Detect which cell encompasses the target text, then output its [X, Y] center coordinate. 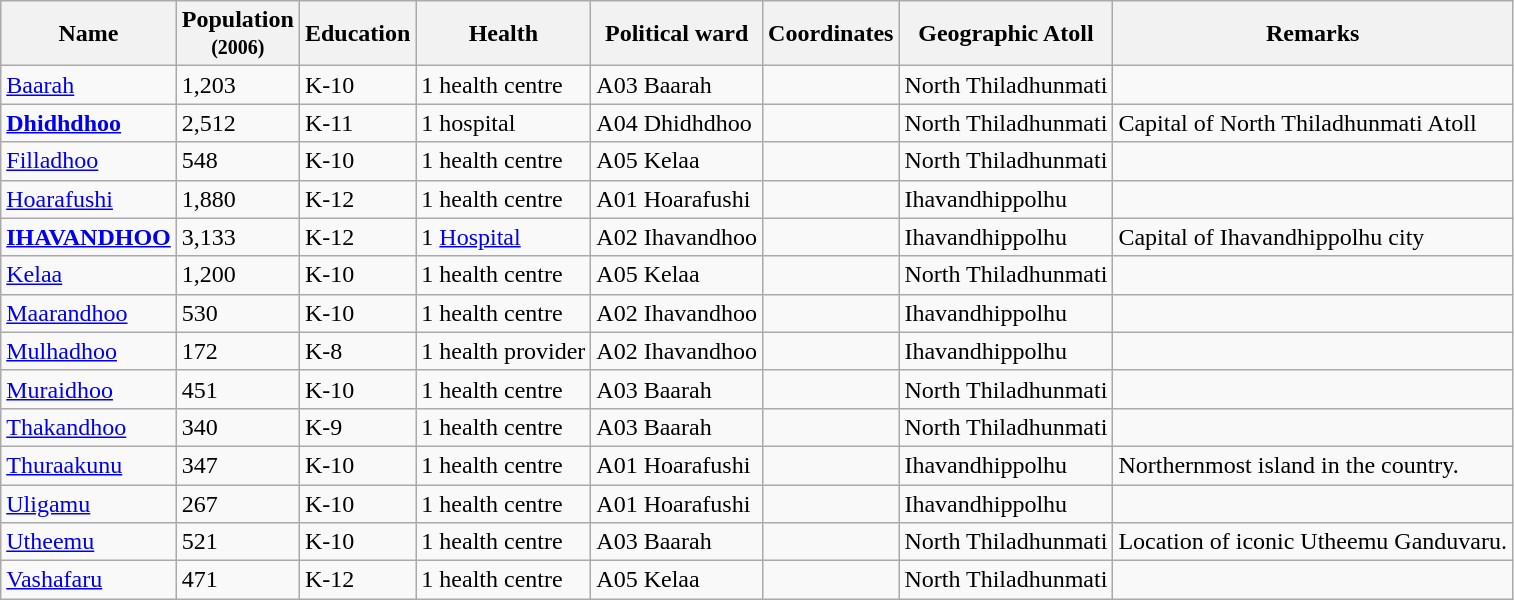
Political ward [677, 34]
Baarah [89, 85]
521 [238, 542]
Coordinates [831, 34]
Geographic Atoll [1006, 34]
3,133 [238, 237]
1 hospital [504, 123]
Capital of North Thiladhunmati Atoll [1313, 123]
548 [238, 161]
Thuraakunu [89, 465]
Kelaa [89, 275]
Filladhoo [89, 161]
Dhidhdhoo [89, 123]
2,512 [238, 123]
1 Hospital [504, 237]
Capital of Ihavandhippolhu city [1313, 237]
K-9 [357, 427]
Health [504, 34]
Vashafaru [89, 580]
Hoarafushi [89, 199]
1,203 [238, 85]
Name [89, 34]
340 [238, 427]
451 [238, 389]
Thakandhoo [89, 427]
Location of iconic Utheemu Ganduvaru. [1313, 542]
Maarandhoo [89, 313]
Utheemu [89, 542]
Remarks [1313, 34]
1,880 [238, 199]
Uligamu [89, 503]
172 [238, 351]
530 [238, 313]
K-11 [357, 123]
IHAVANDHOO [89, 237]
347 [238, 465]
Population (2006) [238, 34]
Northernmost island in the country. [1313, 465]
Mulhadhoo [89, 351]
471 [238, 580]
K-8 [357, 351]
A04 Dhidhdhoo [677, 123]
1 health provider [504, 351]
1,200 [238, 275]
Muraidhoo [89, 389]
Education [357, 34]
267 [238, 503]
